Scan for the cell matching the given text and deliver its [X, Y] coordinate at center. 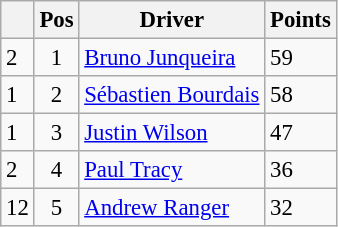
58 [300, 95]
Pos [56, 20]
4 [56, 170]
59 [300, 58]
Andrew Ranger [172, 208]
12 [18, 208]
Sébastien Bourdais [172, 95]
3 [56, 133]
5 [56, 208]
Justin Wilson [172, 133]
Bruno Junqueira [172, 58]
47 [300, 133]
Points [300, 20]
36 [300, 170]
Driver [172, 20]
32 [300, 208]
Paul Tracy [172, 170]
